Detect which cell encompasses the target text, then output its (x, y) center coordinate. 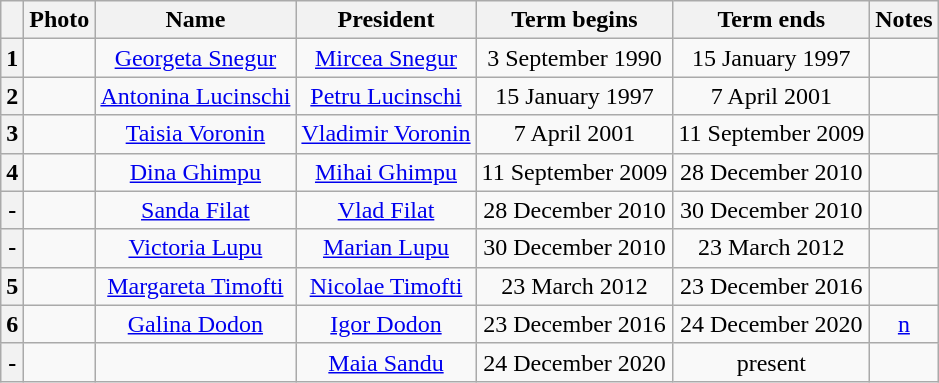
President (386, 20)
Marian Lupu (386, 248)
Vladimir Voronin (386, 134)
Taisia Voronin (196, 134)
Antonina Lucinschi (196, 96)
Vlad Filat (386, 210)
n (904, 324)
6 (12, 324)
Dina Ghimpu (196, 172)
Margareta Timofti (196, 286)
3 September 1990 (574, 58)
Sanda Filat (196, 210)
2 (12, 96)
Term ends (772, 20)
Georgeta Snegur (196, 58)
Maia Sandu (386, 362)
1 (12, 58)
3 (12, 134)
Name (196, 20)
Photo (60, 20)
Igor Dodon (386, 324)
Notes (904, 20)
Mircea Snegur (386, 58)
Galina Dodon (196, 324)
4 (12, 172)
5 (12, 286)
Term begins (574, 20)
Victoria Lupu (196, 248)
present (772, 362)
Nicolae Timofti (386, 286)
Petru Lucinschi (386, 96)
Mihai Ghimpu (386, 172)
